Locate the cell with the specified text and output its [X, Y] center coordinate. 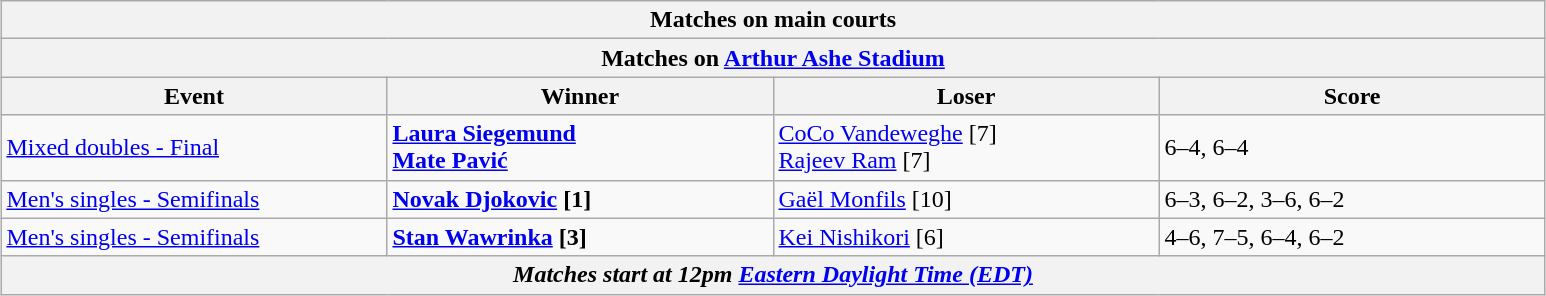
Gaël Monfils [10] [966, 199]
Novak Djokovic [1] [580, 199]
Matches on main courts [773, 20]
6–4, 6–4 [1352, 148]
Matches start at 12pm Eastern Daylight Time (EDT) [773, 275]
6–3, 6–2, 3–6, 6–2 [1352, 199]
Event [194, 96]
Winner [580, 96]
CoCo Vandeweghe [7] Rajeev Ram [7] [966, 148]
Stan Wawrinka [3] [580, 237]
Matches on Arthur Ashe Stadium [773, 58]
Mixed doubles - Final [194, 148]
Laura Siegemund Mate Pavić [580, 148]
4–6, 7–5, 6–4, 6–2 [1352, 237]
Score [1352, 96]
Kei Nishikori [6] [966, 237]
Loser [966, 96]
